Pinpoint the cell where the given text exists, returning its (X, Y) midpoint coordinate. 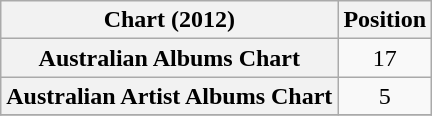
Australian Albums Chart (170, 58)
5 (385, 96)
17 (385, 58)
Chart (2012) (170, 20)
Australian Artist Albums Chart (170, 96)
Position (385, 20)
